Determine the [x, y] coordinate at the center of the cell enclosing the given text.  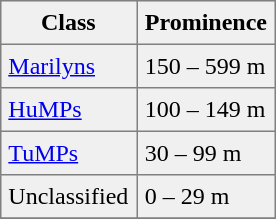
Prominence [206, 23]
30 – 99 m [206, 153]
Class [68, 23]
HuMPs [68, 110]
Marilyns [68, 66]
150 – 599 m [206, 66]
0 – 29 m [206, 197]
100 – 149 m [206, 110]
TuMPs [68, 153]
Unclassified [68, 197]
